Output the (X, Y) coordinate of the center of the cell containing the given text.  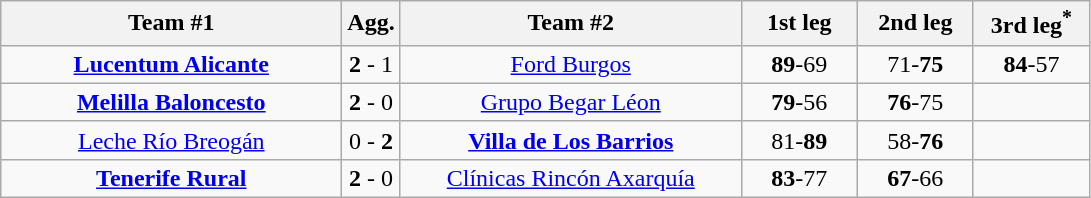
2 - 1 (371, 64)
79-56 (799, 102)
83-77 (799, 178)
84-57 (1031, 64)
89-69 (799, 64)
3rd leg* (1031, 24)
58-76 (915, 140)
Leche Río Breogán (172, 140)
Villa de Los Barrios (570, 140)
1st leg (799, 24)
Clínicas Rincón Axarquía (570, 178)
Agg. (371, 24)
71-75 (915, 64)
76-75 (915, 102)
Lucentum Alicante (172, 64)
Team #1 (172, 24)
Grupo Begar Léon (570, 102)
0 - 2 (371, 140)
2nd leg (915, 24)
Tenerife Rural (172, 178)
67-66 (915, 178)
Team #2 (570, 24)
Melilla Baloncesto (172, 102)
Ford Burgos (570, 64)
81-89 (799, 140)
